Scan for the cell matching the given text and deliver its (X, Y) coordinate at center. 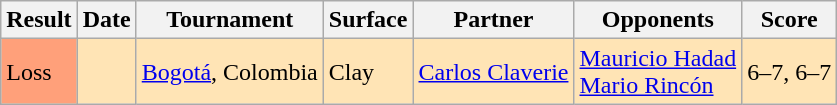
Opponents (658, 20)
Carlos Claverie (494, 72)
6–7, 6–7 (790, 72)
Surface (368, 20)
Clay (368, 72)
Loss (39, 72)
Tournament (230, 20)
Score (790, 20)
Date (106, 20)
Partner (494, 20)
Bogotá, Colombia (230, 72)
Result (39, 20)
Mauricio Hadad Mario Rincón (658, 72)
